Extract the (x, y) coordinate from the center of the cell holding the provided text.  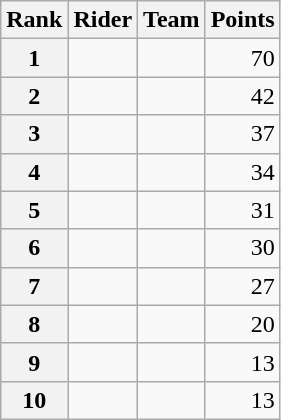
5 (34, 210)
20 (242, 324)
Team (172, 20)
8 (34, 324)
70 (242, 58)
2 (34, 96)
37 (242, 134)
4 (34, 172)
27 (242, 286)
9 (34, 362)
Rank (34, 20)
10 (34, 400)
7 (34, 286)
30 (242, 248)
31 (242, 210)
Points (242, 20)
34 (242, 172)
42 (242, 96)
6 (34, 248)
1 (34, 58)
Rider (103, 20)
3 (34, 134)
